Pinpoint the cell where the given text exists, returning its [X, Y] midpoint coordinate. 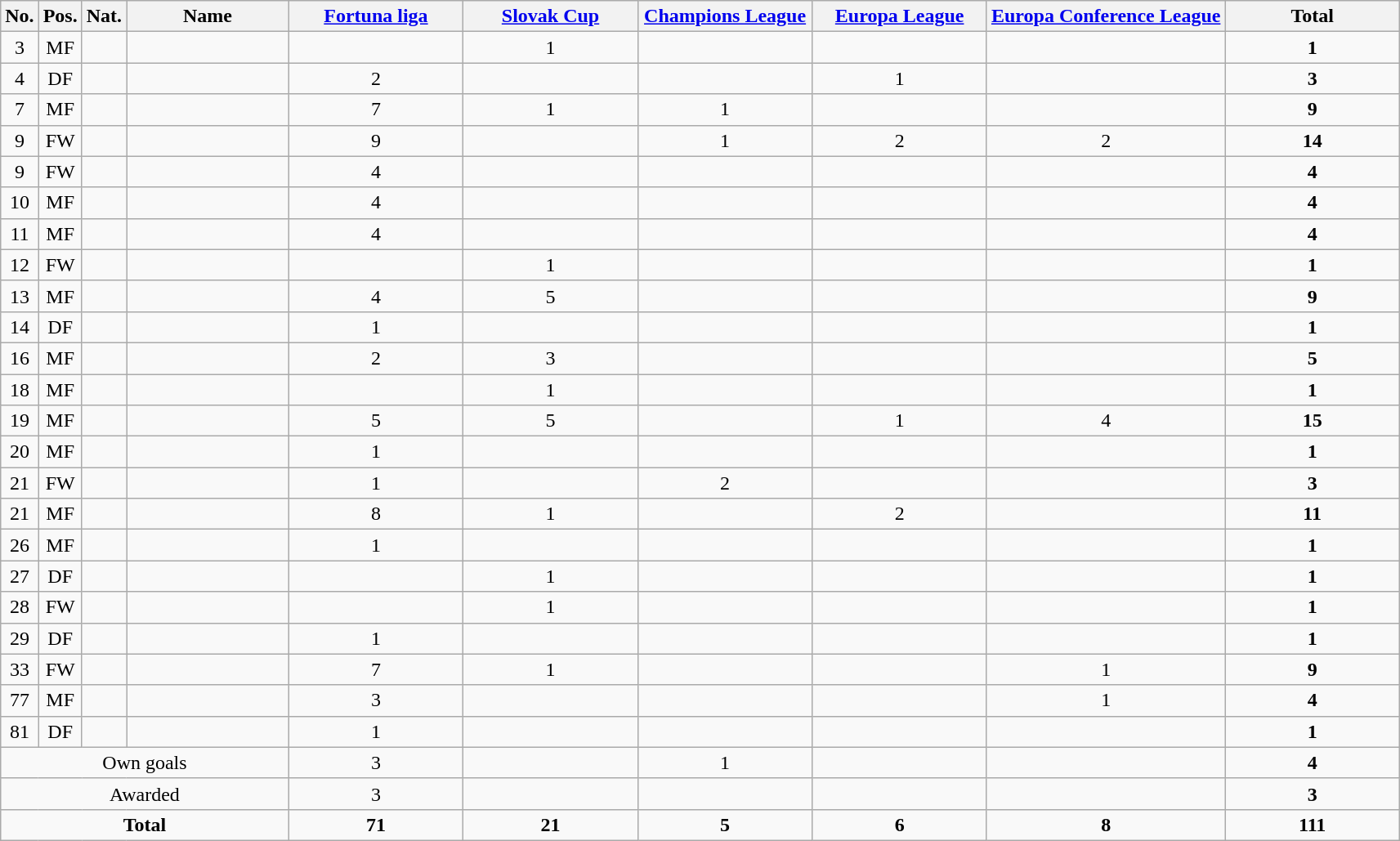
20 [20, 452]
Awarded [145, 794]
Pos. [60, 16]
26 [20, 545]
Nat. [104, 16]
33 [20, 669]
No. [20, 16]
28 [20, 607]
16 [20, 358]
Name [208, 16]
Europa Conference League [1105, 16]
6 [900, 825]
81 [20, 731]
77 [20, 700]
15 [1313, 421]
Fortuna liga [376, 16]
Own goals [145, 763]
19 [20, 421]
Slovak Cup [551, 16]
Europa League [900, 16]
27 [20, 576]
10 [20, 203]
18 [20, 390]
29 [20, 638]
71 [376, 825]
13 [20, 296]
111 [1313, 825]
Champions League [725, 16]
12 [20, 265]
